Scan for the cell matching the given text and deliver its [X, Y] coordinate at center. 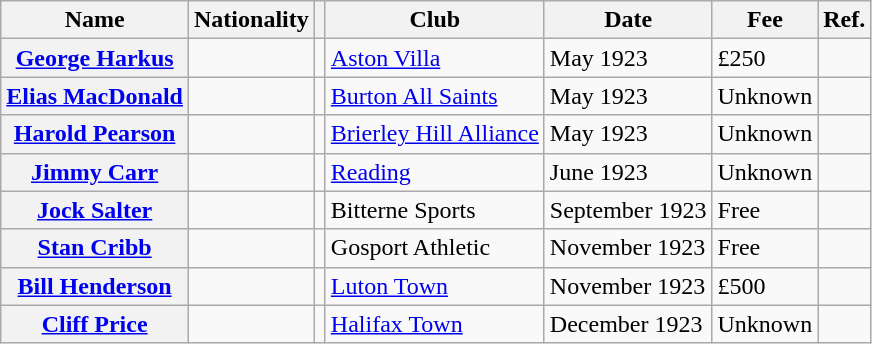
£250 [765, 58]
Cliff Price [95, 324]
£500 [765, 286]
Reading [434, 172]
Stan Cribb [95, 248]
Nationality [252, 20]
September 1923 [628, 210]
Fee [765, 20]
Gosport Athletic [434, 248]
Elias MacDonald [95, 96]
Harold Pearson [95, 134]
Luton Town [434, 286]
Halifax Town [434, 324]
Name [95, 20]
Bitterne Sports [434, 210]
Ref. [844, 20]
Aston Villa [434, 58]
December 1923 [628, 324]
Bill Henderson [95, 286]
Jimmy Carr [95, 172]
June 1923 [628, 172]
Jock Salter [95, 210]
Burton All Saints [434, 96]
Club [434, 20]
Brierley Hill Alliance [434, 134]
Date [628, 20]
George Harkus [95, 58]
